Scan for the cell matching the given text and deliver its [x, y] coordinate at center. 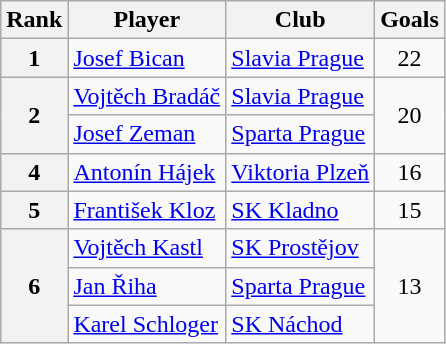
Jan Řiha [147, 286]
SK Kladno [300, 210]
Karel Schloger [147, 324]
1 [34, 58]
Antonín Hájek [147, 172]
2 [34, 115]
15 [410, 210]
Josef Zeman [147, 134]
SK Prostějov [300, 248]
Vojtěch Bradáč [147, 96]
Player [147, 20]
Rank [34, 20]
Josef Bican [147, 58]
5 [34, 210]
František Kloz [147, 210]
4 [34, 172]
16 [410, 172]
Vojtěch Kastl [147, 248]
Goals [410, 20]
6 [34, 286]
20 [410, 115]
SK Náchod [300, 324]
22 [410, 58]
Club [300, 20]
13 [410, 286]
Viktoria Plzeň [300, 172]
